Locate the cell with the specified text and output its (X, Y) center coordinate. 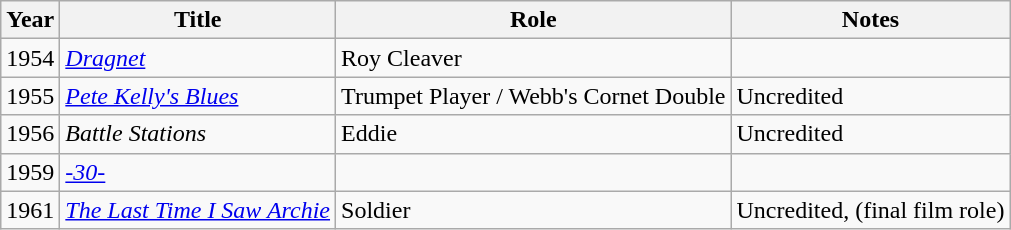
Role (534, 20)
1955 (30, 96)
Uncredited, (final film role) (870, 210)
1959 (30, 172)
Battle Stations (198, 134)
Trumpet Player / Webb's Cornet Double (534, 96)
1961 (30, 210)
1956 (30, 134)
Year (30, 20)
Roy Cleaver (534, 58)
Notes (870, 20)
-30- (198, 172)
Dragnet (198, 58)
Eddie (534, 134)
Pete Kelly's Blues (198, 96)
The Last Time I Saw Archie (198, 210)
Title (198, 20)
Soldier (534, 210)
1954 (30, 58)
